Scan for the cell matching the given text and deliver its (x, y) coordinate at center. 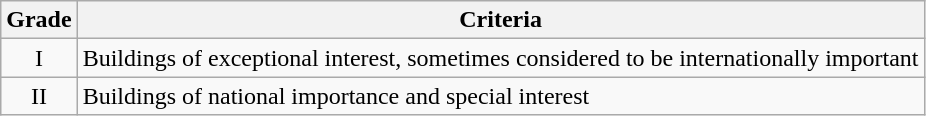
II (39, 96)
I (39, 58)
Criteria (500, 20)
Grade (39, 20)
Buildings of exceptional interest, sometimes considered to be internationally important (500, 58)
Buildings of national importance and special interest (500, 96)
